Pinpoint the cell where the given text exists, returning its (X, Y) midpoint coordinate. 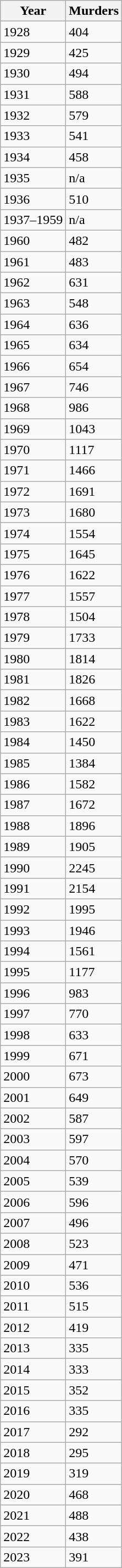
983 (94, 993)
1967 (33, 387)
1932 (33, 115)
2018 (33, 1453)
Murders (94, 11)
1450 (94, 742)
2010 (33, 1286)
1976 (33, 575)
1928 (33, 32)
1998 (33, 1035)
1946 (94, 931)
1384 (94, 763)
1117 (94, 450)
2008 (33, 1244)
1933 (33, 136)
634 (94, 345)
Year (33, 11)
1814 (94, 659)
1177 (94, 972)
2011 (33, 1307)
2007 (33, 1223)
1997 (33, 1014)
579 (94, 115)
2012 (33, 1328)
1968 (33, 408)
1966 (33, 366)
1996 (33, 993)
1826 (94, 680)
419 (94, 1328)
596 (94, 1202)
1971 (33, 471)
515 (94, 1307)
1985 (33, 763)
587 (94, 1118)
1905 (94, 847)
510 (94, 199)
482 (94, 240)
2020 (33, 1494)
2002 (33, 1118)
1466 (94, 471)
1972 (33, 491)
1973 (33, 512)
649 (94, 1097)
1937–1959 (33, 220)
523 (94, 1244)
1987 (33, 805)
1992 (33, 909)
2245 (94, 867)
1931 (33, 94)
1977 (33, 596)
2003 (33, 1139)
2023 (33, 1557)
319 (94, 1474)
458 (94, 157)
2001 (33, 1097)
488 (94, 1515)
468 (94, 1494)
1733 (94, 638)
636 (94, 324)
1989 (33, 847)
1980 (33, 659)
1974 (33, 533)
1988 (33, 826)
1936 (33, 199)
536 (94, 1286)
1554 (94, 533)
1982 (33, 701)
1960 (33, 240)
770 (94, 1014)
1965 (33, 345)
1969 (33, 429)
1986 (33, 784)
2013 (33, 1348)
352 (94, 1390)
391 (94, 1557)
1930 (33, 74)
1680 (94, 512)
1896 (94, 826)
1975 (33, 554)
1964 (33, 324)
1999 (33, 1056)
2016 (33, 1411)
1935 (33, 178)
2004 (33, 1160)
1990 (33, 867)
1979 (33, 638)
1978 (33, 617)
2006 (33, 1202)
292 (94, 1432)
2019 (33, 1474)
1994 (33, 951)
633 (94, 1035)
673 (94, 1077)
1561 (94, 951)
496 (94, 1223)
2022 (33, 1536)
1929 (33, 53)
494 (94, 74)
1582 (94, 784)
2014 (33, 1369)
671 (94, 1056)
1963 (33, 304)
1934 (33, 157)
333 (94, 1369)
654 (94, 366)
1691 (94, 491)
1991 (33, 888)
471 (94, 1264)
2017 (33, 1432)
1557 (94, 596)
1962 (33, 283)
1043 (94, 429)
1983 (33, 721)
425 (94, 53)
1981 (33, 680)
1668 (94, 701)
1504 (94, 617)
1961 (33, 262)
2009 (33, 1264)
548 (94, 304)
746 (94, 387)
483 (94, 262)
588 (94, 94)
295 (94, 1453)
404 (94, 32)
1984 (33, 742)
986 (94, 408)
570 (94, 1160)
1672 (94, 805)
1993 (33, 931)
541 (94, 136)
539 (94, 1181)
2005 (33, 1181)
1970 (33, 450)
438 (94, 1536)
2000 (33, 1077)
1645 (94, 554)
631 (94, 283)
597 (94, 1139)
2015 (33, 1390)
2021 (33, 1515)
2154 (94, 888)
